Return [X, Y] of the center of cell containing provided text 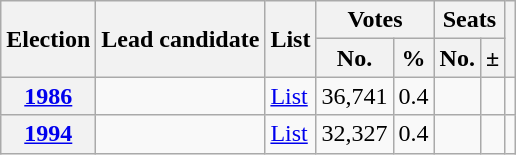
Election [48, 39]
36,741 [354, 96]
Lead candidate [180, 39]
± [492, 58]
32,327 [354, 134]
Seats [470, 20]
1994 [48, 134]
1986 [48, 96]
Votes [375, 20]
% [414, 58]
